Provide the (X, Y) coordinate of the cell's center where the given text is located.  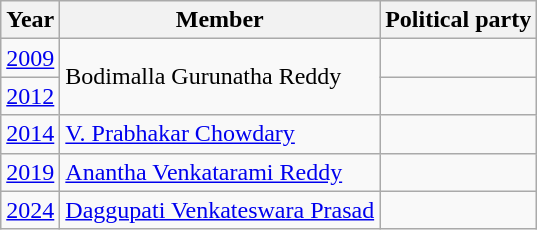
2012 (30, 96)
2024 (30, 210)
Daggupati Venkateswara Prasad (220, 210)
2009 (30, 58)
Political party (458, 20)
2019 (30, 172)
V. Prabhakar Chowdary (220, 134)
2014 (30, 134)
Member (220, 20)
Bodimalla Gurunatha Reddy (220, 77)
Year (30, 20)
Anantha Venkatarami Reddy (220, 172)
